Locate the cell with the specified text and output its [X, Y] center coordinate. 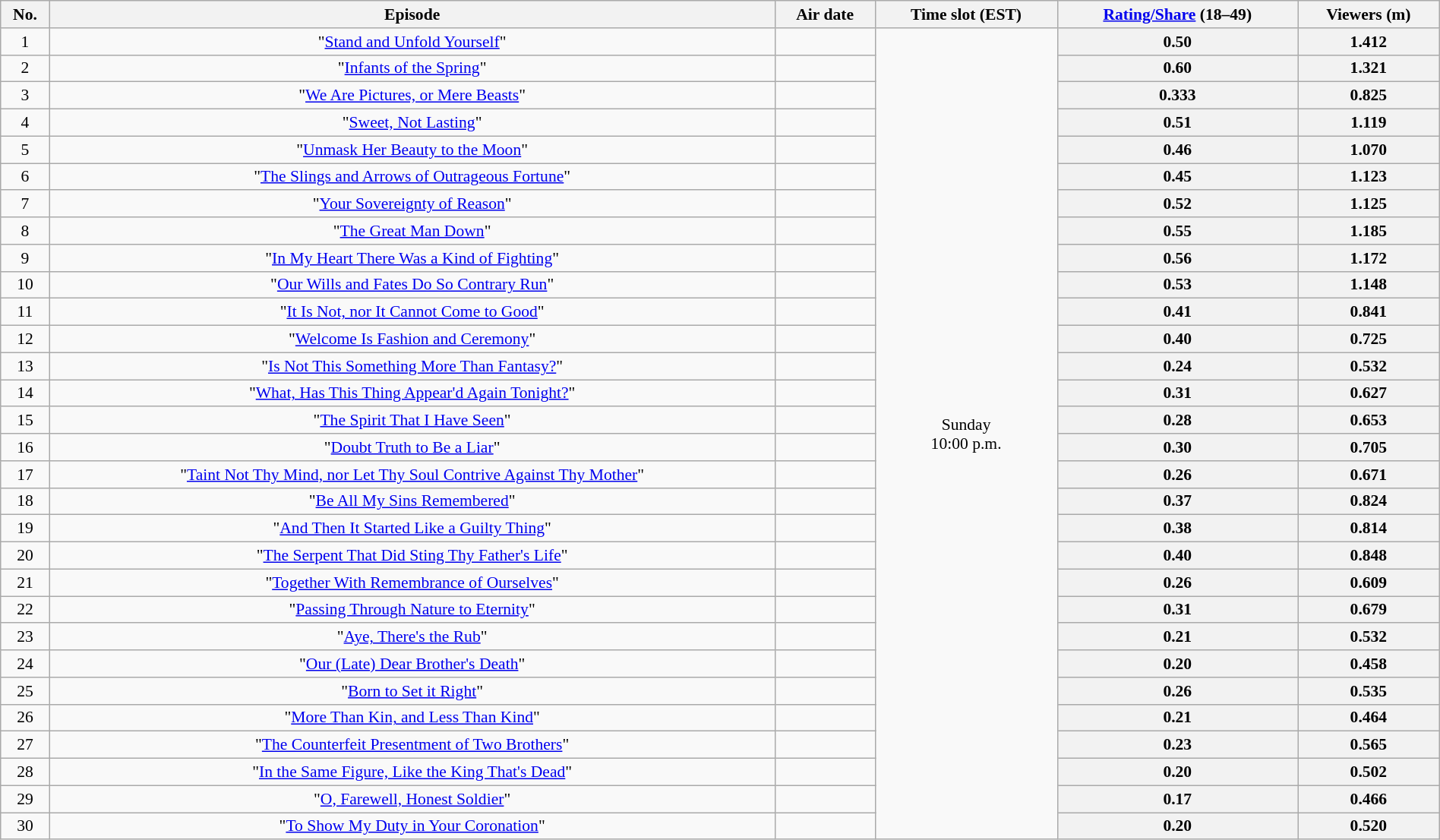
Time slot (EST) [966, 14]
14 [25, 393]
15 [25, 421]
0.609 [1369, 583]
"Stand and Unfold Yourself" [412, 42]
30 [25, 826]
"We Are Pictures, or Mere Beasts" [412, 96]
27 [25, 745]
"The Great Man Down" [412, 231]
0.466 [1369, 799]
"Doubt Truth to Be a Liar" [412, 447]
"Unmask Her Beauty to the Moon" [412, 150]
9 [25, 258]
0.51 [1177, 123]
"In the Same Figure, Like the King That's Dead" [412, 772]
28 [25, 772]
Viewers (m) [1369, 14]
26 [25, 718]
23 [25, 637]
"Taint Not Thy Mind, nor Let Thy Soul Contrive Against Thy Mother" [412, 475]
1 [25, 42]
1.070 [1369, 150]
1.125 [1369, 204]
0.535 [1369, 691]
1.321 [1369, 68]
0.848 [1369, 556]
"Sweet, Not Lasting" [412, 123]
21 [25, 583]
"More Than Kin, and Less Than Kind" [412, 718]
"Our Wills and Fates Do So Contrary Run" [412, 285]
0.679 [1369, 610]
11 [25, 312]
"The Spirit That I Have Seen" [412, 421]
Rating/Share (18–49) [1177, 14]
0.56 [1177, 258]
0.825 [1369, 96]
0.627 [1369, 393]
0.24 [1177, 366]
0.30 [1177, 447]
0.17 [1177, 799]
0.60 [1177, 68]
"To Show My Duty in Your Coronation" [412, 826]
"The Serpent That Did Sting Thy Father's Life" [412, 556]
3 [25, 96]
0.502 [1369, 772]
8 [25, 231]
0.814 [1369, 529]
"In My Heart There Was a Kind of Fighting" [412, 258]
0.45 [1177, 177]
0.46 [1177, 150]
"What, Has This Thing Appear'd Again Tonight?" [412, 393]
0.37 [1177, 501]
"Welcome Is Fashion and Ceremony" [412, 339]
1.123 [1369, 177]
Sunday10:00 p.m. [966, 434]
"And Then It Started Like a Guilty Thing" [412, 529]
Air date [825, 14]
0.38 [1177, 529]
17 [25, 475]
"O, Farewell, Honest Soldier" [412, 799]
"It Is Not, nor It Cannot Come to Good" [412, 312]
0.520 [1369, 826]
22 [25, 610]
6 [25, 177]
"The Counterfeit Presentment of Two Brothers" [412, 745]
0.565 [1369, 745]
2 [25, 68]
1.412 [1369, 42]
24 [25, 664]
0.725 [1369, 339]
0.23 [1177, 745]
0.653 [1369, 421]
0.824 [1369, 501]
7 [25, 204]
1.172 [1369, 258]
5 [25, 150]
19 [25, 529]
25 [25, 691]
0.458 [1369, 664]
10 [25, 285]
0.333 [1177, 96]
"Your Sovereignty of Reason" [412, 204]
12 [25, 339]
0.464 [1369, 718]
"Passing Through Nature to Eternity" [412, 610]
"Born to Set it Right" [412, 691]
4 [25, 123]
0.52 [1177, 204]
13 [25, 366]
1.148 [1369, 285]
"The Slings and Arrows of Outrageous Fortune" [412, 177]
16 [25, 447]
"Infants of the Spring" [412, 68]
20 [25, 556]
0.671 [1369, 475]
No. [25, 14]
0.50 [1177, 42]
"Aye, There's the Rub" [412, 637]
0.28 [1177, 421]
1.119 [1369, 123]
0.55 [1177, 231]
0.841 [1369, 312]
"Together With Remembrance of Ourselves" [412, 583]
1.185 [1369, 231]
18 [25, 501]
0.705 [1369, 447]
Episode [412, 14]
"Our (Late) Dear Brother's Death" [412, 664]
29 [25, 799]
0.53 [1177, 285]
"Be All My Sins Remembered" [412, 501]
"Is Not This Something More Than Fantasy?" [412, 366]
0.41 [1177, 312]
